Pinpoint the cell where the given text exists, returning its (X, Y) midpoint coordinate. 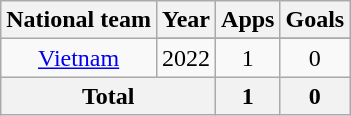
Goals (315, 20)
Total (108, 96)
2022 (186, 58)
Apps (248, 20)
Vietnam (79, 58)
Year (186, 20)
National team (79, 20)
